Identify which cell holds the provided text, then report its [x, y] central coordinate. 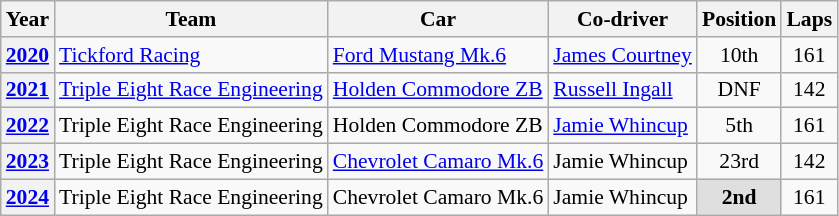
Laps [809, 19]
2021 [28, 90]
Russell Ingall [622, 90]
5th [739, 126]
Team [191, 19]
2024 [28, 197]
DNF [739, 90]
Tickford Racing [191, 55]
Position [739, 19]
2020 [28, 55]
James Courtney [622, 55]
Year [28, 19]
2022 [28, 126]
10th [739, 55]
23rd [739, 162]
Car [438, 19]
Ford Mustang Mk.6 [438, 55]
Co-driver [622, 19]
2023 [28, 162]
2nd [739, 197]
